Extract the [x, y] coordinate from the center of the cell holding the provided text.  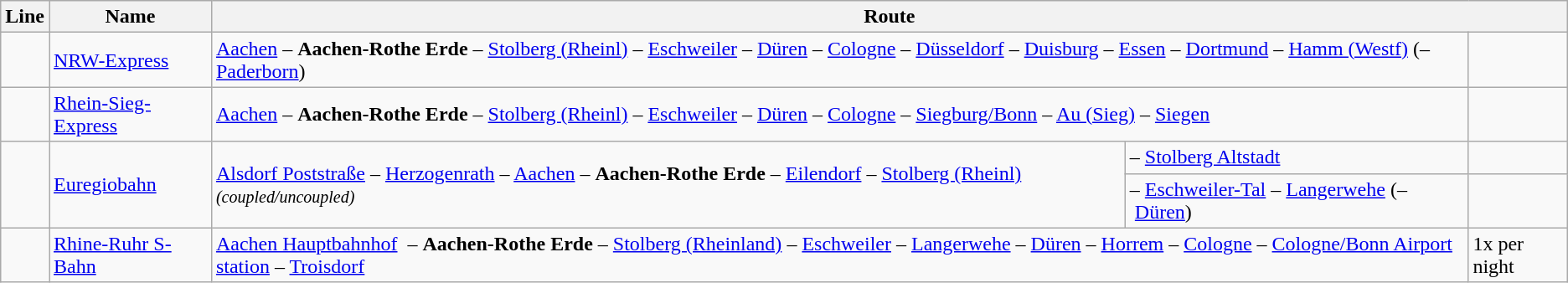
Rhine-Ruhr S-Bahn [130, 255]
1x per night [1518, 255]
Rhein-Sieg-Express [130, 114]
Alsdorf Poststraße – Herzogenrath – Aachen – Aachen-Rothe Erde – Eilendorf – Stolberg (Rheinl) (coupled/uncoupled) [668, 184]
NRW-Express [130, 60]
Euregiobahn [130, 184]
– Stolberg Altstadt [1297, 157]
Route [890, 17]
Aachen – Aachen-Rothe Erde – Stolberg (Rheinl) – Eschweiler – Düren – Cologne – Düsseldorf – Duisburg – Essen – Dortmund – Hamm (Westf) (– Paderborn) [839, 60]
Line [25, 17]
Name [130, 17]
Aachen – Aachen-Rothe Erde – Stolberg (Rheinl) – Eschweiler – Düren – Cologne – Siegburg/Bonn – Au (Sieg) – Siegen [839, 114]
– Eschweiler-Tal – Langerwehe (– Düren) [1297, 201]
